Search for the cell housing the specified text and yield its (x, y) center coordinate. 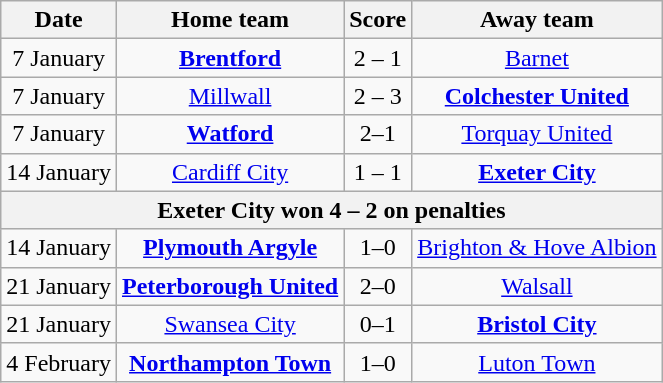
Swansea City (230, 324)
Millwall (230, 96)
1 – 1 (378, 172)
Cardiff City (230, 172)
Away team (537, 20)
Bristol City (537, 324)
Watford (230, 134)
Northampton Town (230, 362)
Brentford (230, 58)
2–0 (378, 286)
Exeter City won 4 – 2 on penalties (332, 210)
Barnet (537, 58)
Home team (230, 20)
2–1 (378, 134)
4 February (59, 362)
Plymouth Argyle (230, 248)
Colchester United (537, 96)
Brighton & Hove Albion (537, 248)
0–1 (378, 324)
Exeter City (537, 172)
Score (378, 20)
Walsall (537, 286)
2 – 1 (378, 58)
Luton Town (537, 362)
2 – 3 (378, 96)
Date (59, 20)
Peterborough United (230, 286)
Torquay United (537, 134)
